Extract the (X, Y) coordinate from the center of the cell holding the provided text.  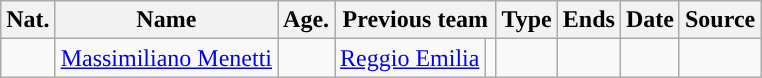
Name (166, 20)
Date (650, 20)
Previous team (416, 20)
Reggio Emilia (410, 58)
Type (526, 20)
Source (720, 20)
Massimiliano Menetti (166, 58)
Nat. (28, 20)
Ends (588, 20)
Age. (306, 20)
